From the cell containing the given text, extract its center point as (x, y) coordinate. 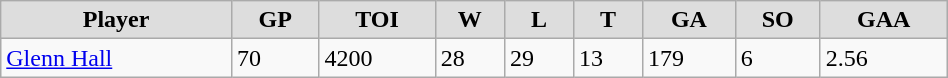
T (608, 20)
TOI (377, 20)
GAA (884, 20)
Player (116, 20)
6 (778, 58)
W (470, 20)
13 (608, 58)
4200 (377, 58)
2.56 (884, 58)
GP (274, 20)
179 (690, 58)
28 (470, 58)
29 (538, 58)
SO (778, 20)
L (538, 20)
70 (274, 58)
GA (690, 20)
Glenn Hall (116, 58)
